Extract the [x, y] coordinate from the center of the cell holding the provided text.  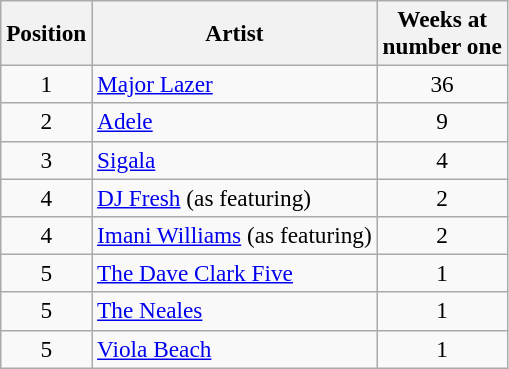
9 [442, 122]
The Neales [234, 311]
Imani Williams (as featuring) [234, 235]
The Dave Clark Five [234, 273]
Weeks atnumber one [442, 32]
3 [46, 160]
Sigala [234, 160]
Major Lazer [234, 84]
Position [46, 32]
Artist [234, 32]
DJ Fresh (as featuring) [234, 197]
Viola Beach [234, 349]
36 [442, 84]
Adele [234, 122]
